Capture the cell that displays the provided text and extract its (x, y) central coordinate. 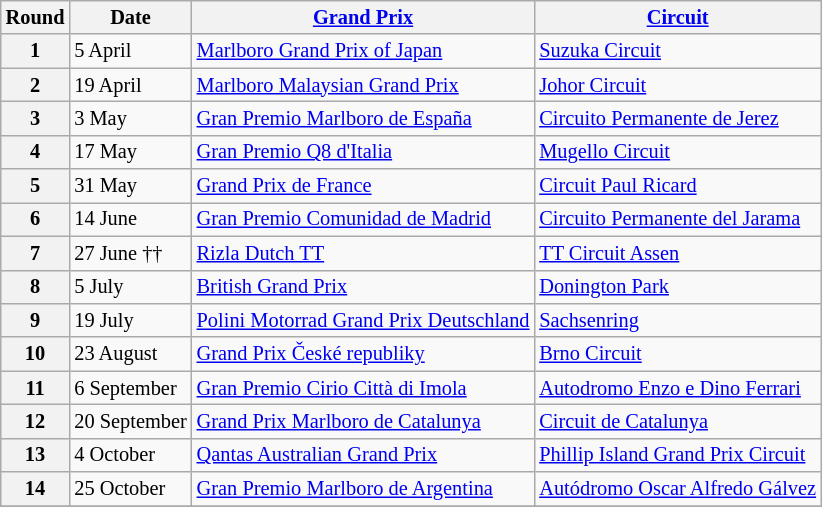
12 (36, 421)
13 (36, 455)
Grand Prix (364, 17)
3 (36, 118)
9 (36, 320)
Gran Premio Comunidad de Madrid (364, 219)
5 April (130, 51)
11 (36, 388)
8 (36, 287)
Marlboro Grand Prix of Japan (364, 51)
Circuito Permanente del Jarama (678, 219)
4 October (130, 455)
Suzuka Circuit (678, 51)
Donington Park (678, 287)
Brno Circuit (678, 354)
27 June †† (130, 253)
Qantas Australian Grand Prix (364, 455)
Autodromo Enzo e Dino Ferrari (678, 388)
4 (36, 152)
14 June (130, 219)
Mugello Circuit (678, 152)
17 May (130, 152)
Autódromo Oscar Alfredo Gálvez (678, 489)
19 April (130, 85)
Marlboro Malaysian Grand Prix (364, 85)
10 (36, 354)
TT Circuit Assen (678, 253)
Johor Circuit (678, 85)
Gran Premio Marlboro de Argentina (364, 489)
British Grand Prix (364, 287)
23 August (130, 354)
6 September (130, 388)
Circuit (678, 17)
7 (36, 253)
14 (36, 489)
20 September (130, 421)
5 July (130, 287)
Rizla Dutch TT (364, 253)
31 May (130, 186)
3 May (130, 118)
5 (36, 186)
Circuit Paul Ricard (678, 186)
1 (36, 51)
Grand Prix České republiky (364, 354)
Circuito Permanente de Jerez (678, 118)
2 (36, 85)
Grand Prix de France (364, 186)
Sachsenring (678, 320)
Gran Premio Cirio Città di Imola (364, 388)
6 (36, 219)
19 July (130, 320)
Grand Prix Marlboro de Catalunya (364, 421)
Date (130, 17)
Gran Premio Marlboro de España (364, 118)
Polini Motorrad Grand Prix Deutschland (364, 320)
Gran Premio Q8 d'Italia (364, 152)
Phillip Island Grand Prix Circuit (678, 455)
Circuit de Catalunya (678, 421)
Round (36, 17)
25 October (130, 489)
